Return the [x, y] coordinate for the center point of the cell that contains the specified text.  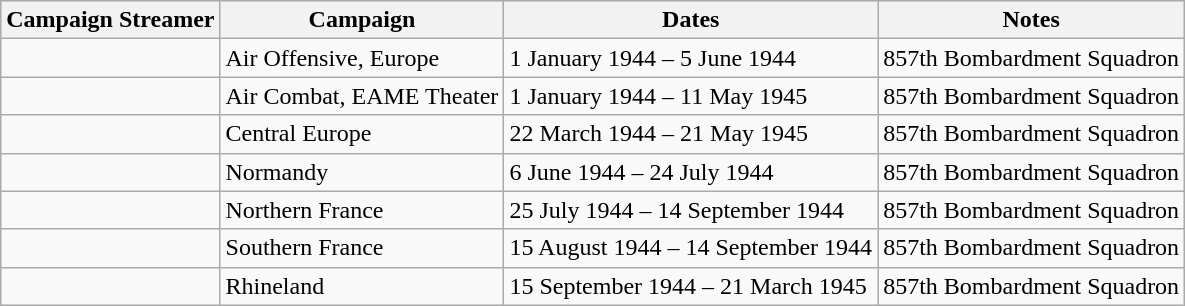
Air Combat, EAME Theater [362, 96]
15 September 1944 – 21 March 1945 [691, 286]
6 June 1944 – 24 July 1944 [691, 172]
Air Offensive, Europe [362, 58]
Normandy [362, 172]
Southern France [362, 248]
Campaign [362, 20]
1 January 1944 – 11 May 1945 [691, 96]
Rhineland [362, 286]
Central Europe [362, 134]
Northern France [362, 210]
Campaign Streamer [110, 20]
22 March 1944 – 21 May 1945 [691, 134]
Dates [691, 20]
15 August 1944 – 14 September 1944 [691, 248]
Notes [1032, 20]
25 July 1944 – 14 September 1944 [691, 210]
1 January 1944 – 5 June 1944 [691, 58]
